Return (x, y) of the center of cell containing provided text 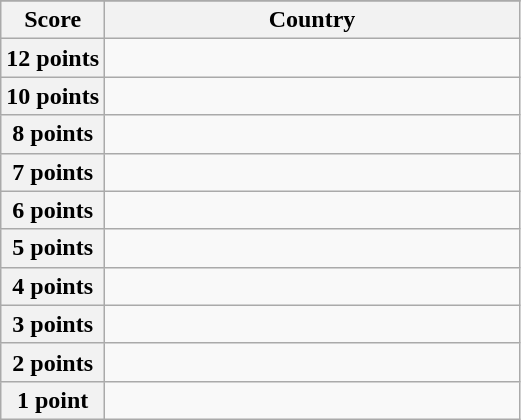
12 points (53, 58)
10 points (53, 96)
3 points (53, 324)
Country (312, 20)
6 points (53, 210)
8 points (53, 134)
7 points (53, 172)
2 points (53, 362)
Score (53, 20)
5 points (53, 248)
4 points (53, 286)
1 point (53, 400)
